Scan for the cell matching the given text and deliver its (x, y) coordinate at center. 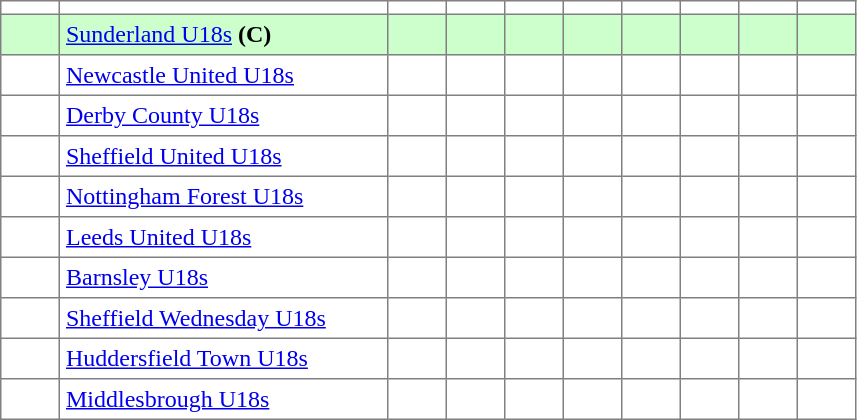
Leeds United U18s (223, 237)
Newcastle United U18s (223, 75)
Sheffield United U18s (223, 156)
Sunderland U18s (C) (223, 34)
Barnsley U18s (223, 277)
Huddersfield Town U18s (223, 358)
Derby County U18s (223, 115)
Nottingham Forest U18s (223, 196)
Middlesbrough U18s (223, 399)
Sheffield Wednesday U18s (223, 318)
